Determine the (x, y) coordinate at the center of the cell enclosing the given text.  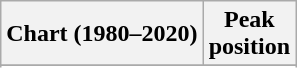
Peakposition (249, 34)
Chart (1980–2020) (102, 34)
